Capture the cell that displays the provided text and extract its [x, y] central coordinate. 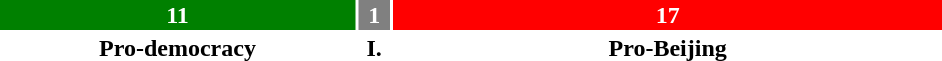
1 [374, 15]
17 [668, 15]
11 [178, 15]
